Provide the (x, y) coordinate of the cell's center where the given text is located.  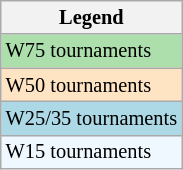
Legend (92, 17)
W75 tournaments (92, 51)
W25/35 tournaments (92, 118)
W15 tournaments (92, 152)
W50 tournaments (92, 85)
